Capture the cell that displays the provided text and extract its [x, y] central coordinate. 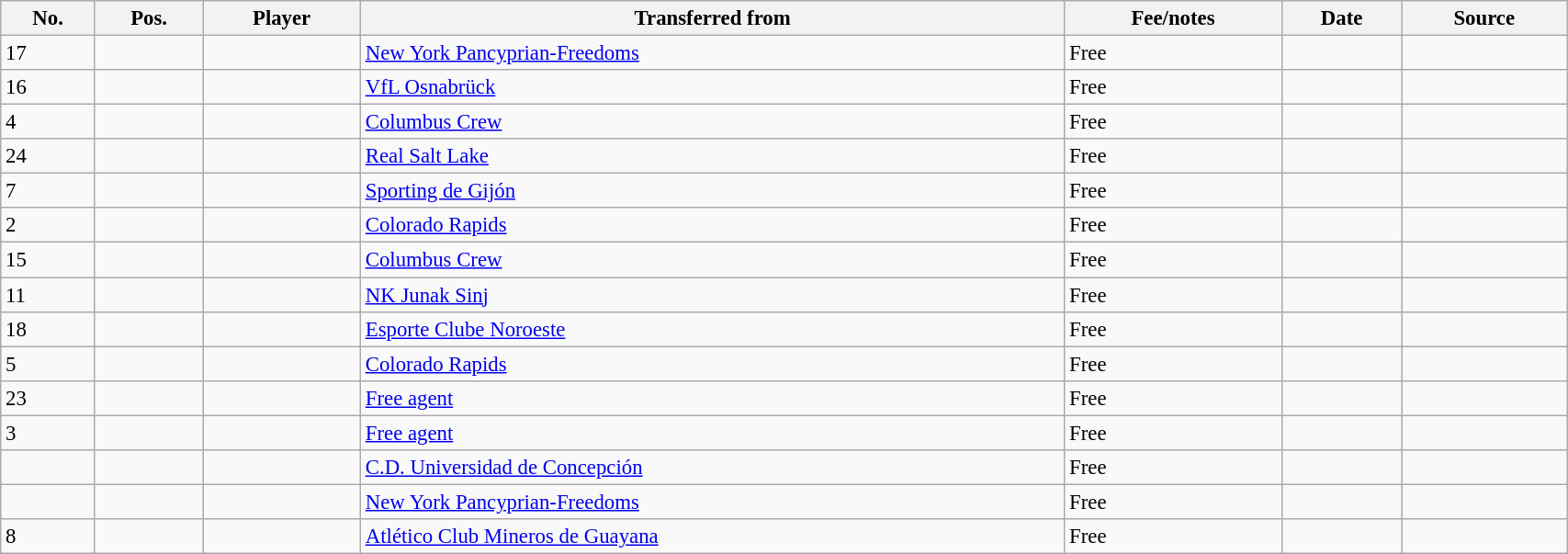
Source [1484, 18]
Date [1341, 18]
C.D. Universidad de Concepción [712, 468]
5 [48, 364]
Real Salt Lake [712, 156]
23 [48, 398]
Sporting de Gijón [712, 191]
24 [48, 156]
15 [48, 260]
16 [48, 87]
VfL Osnabrück [712, 87]
7 [48, 191]
Player [282, 18]
2 [48, 225]
Esporte Clube Noroeste [712, 329]
3 [48, 433]
NK Junak Sinj [712, 295]
17 [48, 53]
Fee/notes [1174, 18]
4 [48, 122]
Atlético Club Mineros de Guayana [712, 537]
No. [48, 18]
11 [48, 295]
8 [48, 537]
Pos. [149, 18]
Transferred from [712, 18]
18 [48, 329]
